Determine the (X, Y) coordinate at the center of the cell enclosing the given text.  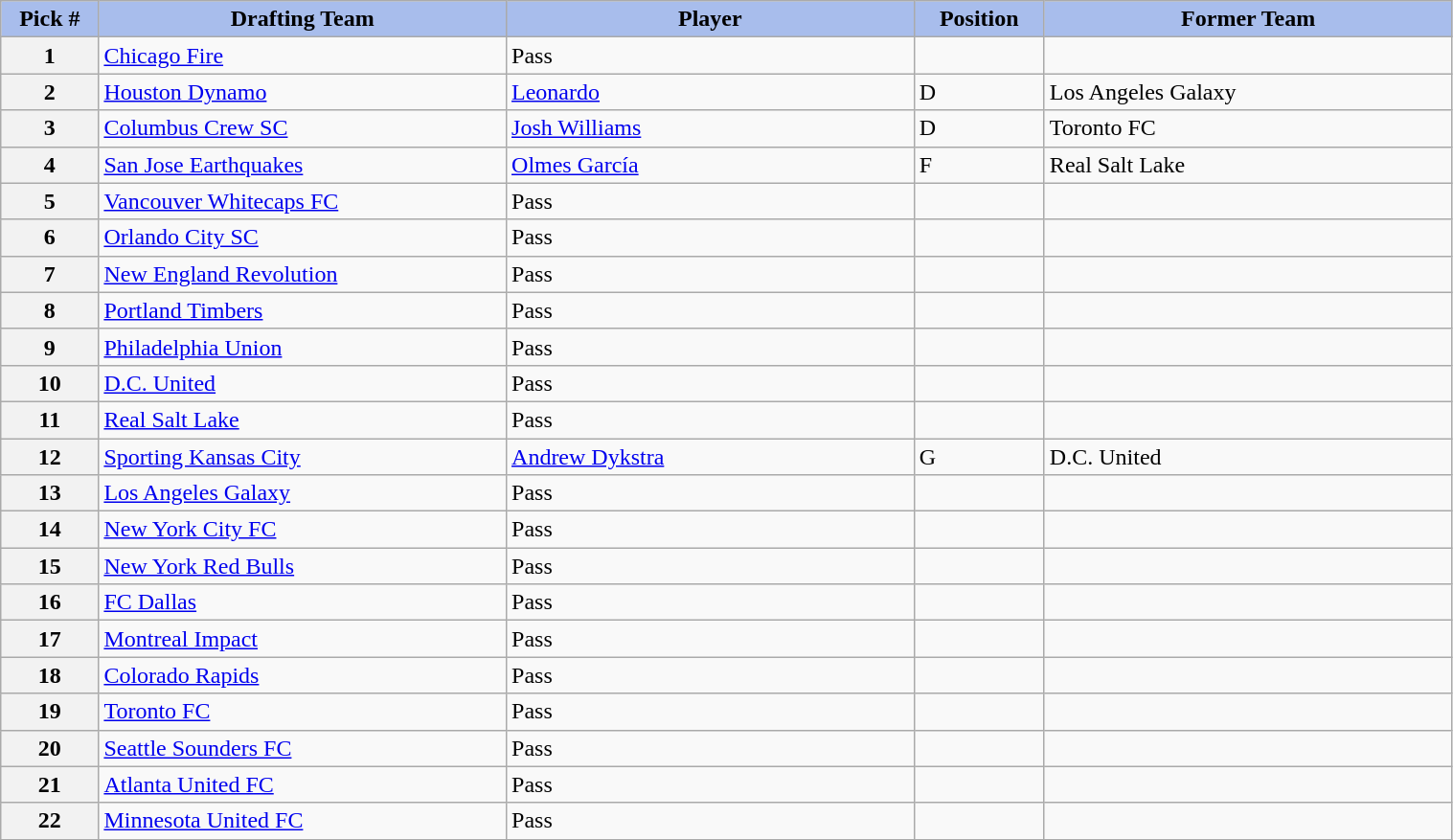
Drafting Team (303, 19)
Chicago Fire (303, 56)
9 (50, 347)
FC Dallas (303, 602)
5 (50, 201)
19 (50, 712)
Josh Williams (711, 128)
Columbus Crew SC (303, 128)
14 (50, 530)
4 (50, 165)
3 (50, 128)
Atlanta United FC (303, 784)
10 (50, 383)
Montreal Impact (303, 639)
Houston Dynamo (303, 92)
7 (50, 274)
8 (50, 310)
17 (50, 639)
G (979, 457)
15 (50, 566)
Andrew Dykstra (711, 457)
San Jose Earthquakes (303, 165)
New England Revolution (303, 274)
New York City FC (303, 530)
New York Red Bulls (303, 566)
Portland Timbers (303, 310)
F (979, 165)
Orlando City SC (303, 238)
1 (50, 56)
Former Team (1248, 19)
13 (50, 493)
Olmes García (711, 165)
Leonardo (711, 92)
Philadelphia Union (303, 347)
12 (50, 457)
20 (50, 748)
Vancouver Whitecaps FC (303, 201)
16 (50, 602)
21 (50, 784)
Player (711, 19)
22 (50, 821)
Pick # (50, 19)
Sporting Kansas City (303, 457)
18 (50, 675)
Position (979, 19)
Minnesota United FC (303, 821)
Seattle Sounders FC (303, 748)
Colorado Rapids (303, 675)
11 (50, 420)
6 (50, 238)
2 (50, 92)
